Extract the (X, Y) coordinate from the center of the cell holding the provided text.  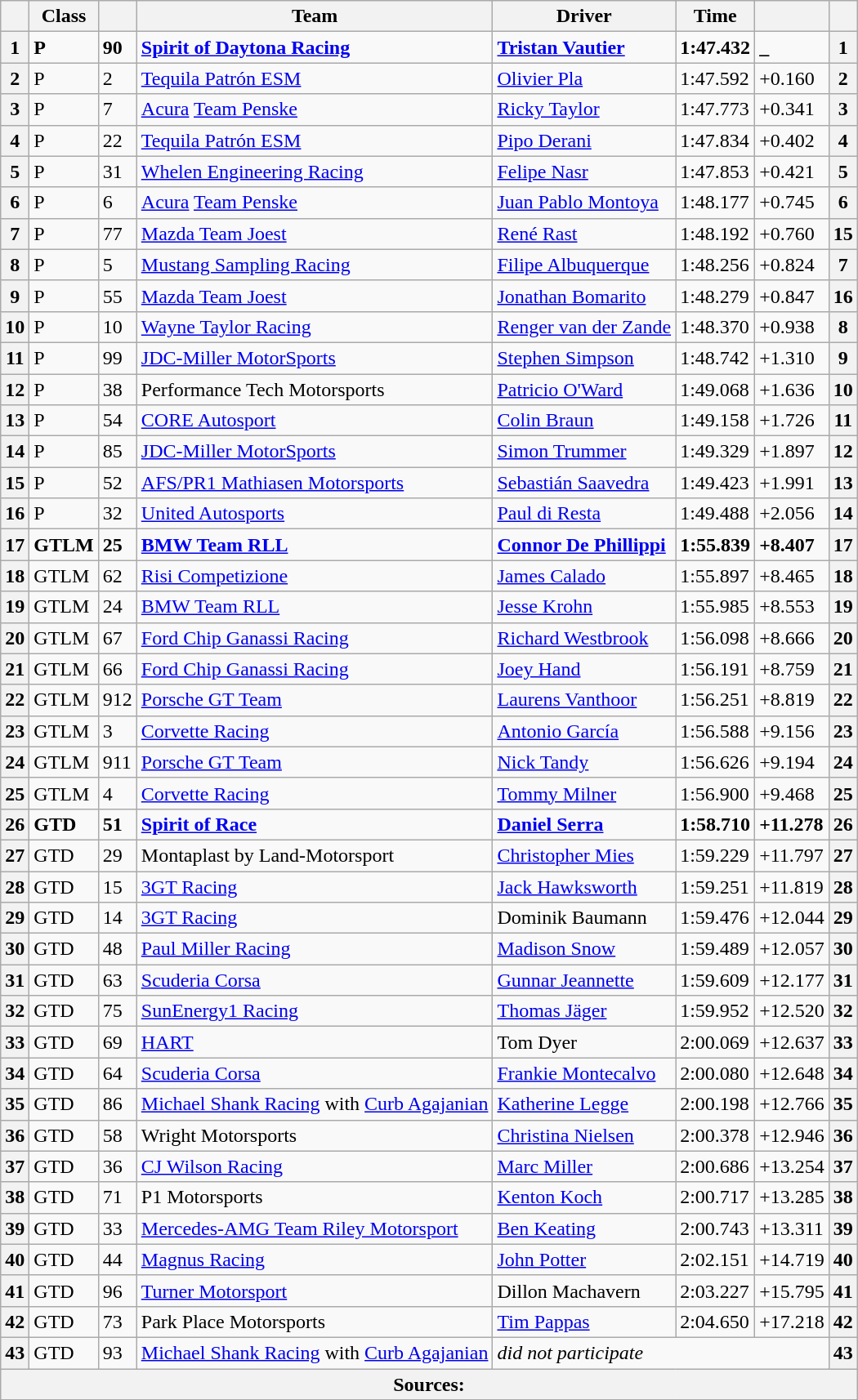
Tim Pappas (584, 1322)
66 (118, 669)
HART (315, 1042)
86 (118, 1104)
+0.421 (793, 172)
1:47.853 (716, 172)
Sources: (430, 1384)
Performance Tech Motorsports (315, 390)
+0.402 (793, 140)
63 (118, 980)
+1.636 (793, 390)
1:56.900 (716, 793)
Juan Pablo Montoya (584, 203)
+0.160 (793, 78)
1:48.177 (716, 203)
+12.648 (793, 1073)
Katherine Legge (584, 1104)
Paul Miller Racing (315, 949)
911 (118, 762)
93 (118, 1353)
Jack Hawksworth (584, 886)
1:59.952 (716, 1011)
54 (118, 421)
Magnus Racing (315, 1260)
Richard Westbrook (584, 638)
+8.819 (793, 700)
2:00.686 (716, 1166)
+2.056 (793, 514)
Pipo Derani (584, 140)
Madison Snow (584, 949)
67 (118, 638)
Frankie Montecalvo (584, 1073)
+12.044 (793, 918)
+12.520 (793, 1011)
1:49.488 (716, 514)
+11.278 (793, 824)
+0.745 (793, 203)
1:56.251 (716, 700)
64 (118, 1073)
Turner Motorsport (315, 1291)
1:48.370 (716, 327)
Wayne Taylor Racing (315, 327)
73 (118, 1322)
1:59.489 (716, 949)
Marc Miller (584, 1166)
1:59.229 (716, 855)
Stephen Simpson (584, 358)
1:48.742 (716, 358)
2:04.650 (716, 1322)
United Autosports (315, 514)
1:55.897 (716, 576)
1:47.592 (716, 78)
AFS/PR1 Mathiasen Motorsports (315, 483)
Olivier Pla (584, 78)
Team (315, 16)
+12.946 (793, 1135)
+12.177 (793, 980)
1:49.068 (716, 390)
52 (118, 483)
1:48.192 (716, 234)
Nick Tandy (584, 762)
+17.218 (793, 1322)
Wright Motorsports (315, 1135)
2:00.069 (716, 1042)
+12.637 (793, 1042)
Tom Dyer (584, 1042)
69 (118, 1042)
Colin Braun (584, 421)
Connor De Phillippi (584, 545)
Driver (584, 16)
Tristan Vautier (584, 47)
1:49.423 (716, 483)
_ (793, 47)
James Calado (584, 576)
912 (118, 700)
1:59.476 (716, 918)
Thomas Jäger (584, 1011)
Jonathan Bomarito (584, 296)
1:47.773 (716, 109)
+0.847 (793, 296)
1:58.710 (716, 824)
1:55.985 (716, 607)
Simon Trummer (584, 452)
Ricky Taylor (584, 109)
51 (118, 824)
+8.553 (793, 607)
+13.311 (793, 1228)
Joey Hand (584, 669)
P1 Motorsports (315, 1197)
1:56.191 (716, 669)
Renger van der Zande (584, 327)
2:00.743 (716, 1228)
Mercedes-AMG Team Riley Motorsport (315, 1228)
+0.938 (793, 327)
Daniel Serra (584, 824)
Christopher Mies (584, 855)
71 (118, 1197)
CORE Autosport (315, 421)
Paul di Resta (584, 514)
85 (118, 452)
44 (118, 1260)
+9.156 (793, 731)
+11.797 (793, 855)
Tommy Milner (584, 793)
+8.759 (793, 669)
2:00.198 (716, 1104)
55 (118, 296)
did not participate (660, 1353)
John Potter (584, 1260)
2:00.378 (716, 1135)
Spirit of Daytona Racing (315, 47)
1:56.588 (716, 731)
+1.310 (793, 358)
Antonio García (584, 731)
2:00.717 (716, 1197)
Ben Keating (584, 1228)
+8.666 (793, 638)
1:47.834 (716, 140)
Jesse Krohn (584, 607)
Risi Competizione (315, 576)
+1.726 (793, 421)
Gunnar Jeannette (584, 980)
CJ Wilson Racing (315, 1166)
SunEnergy1 Racing (315, 1011)
1:56.626 (716, 762)
Christina Nielsen (584, 1135)
Felipe Nasr (584, 172)
1:48.256 (716, 265)
+0.760 (793, 234)
+1.991 (793, 483)
1:59.609 (716, 980)
+12.766 (793, 1104)
Time (716, 16)
Mustang Sampling Racing (315, 265)
1:48.279 (716, 296)
+1.897 (793, 452)
Class (64, 16)
1:47.432 (716, 47)
Laurens Vanthoor (584, 700)
+13.285 (793, 1197)
Kenton Koch (584, 1197)
Montaplast by Land-Motorsport (315, 855)
48 (118, 949)
+0.341 (793, 109)
96 (118, 1291)
+11.819 (793, 886)
77 (118, 234)
62 (118, 576)
+15.795 (793, 1291)
75 (118, 1011)
+0.824 (793, 265)
1:49.329 (716, 452)
Whelen Engineering Racing (315, 172)
+14.719 (793, 1260)
+8.407 (793, 545)
2:00.080 (716, 1073)
58 (118, 1135)
Park Place Motorsports (315, 1322)
+12.057 (793, 949)
1:55.839 (716, 545)
2:03.227 (716, 1291)
Sebastián Saavedra (584, 483)
+9.468 (793, 793)
1:59.251 (716, 886)
+9.194 (793, 762)
99 (118, 358)
Dominik Baumann (584, 918)
+13.254 (793, 1166)
90 (118, 47)
René Rast (584, 234)
1:56.098 (716, 638)
Patricio O'Ward (584, 390)
Filipe Albuquerque (584, 265)
+8.465 (793, 576)
2:02.151 (716, 1260)
1:49.158 (716, 421)
Dillon Machavern (584, 1291)
Spirit of Race (315, 824)
